Determine the (x, y) coordinate at the center of the cell enclosing the given text.  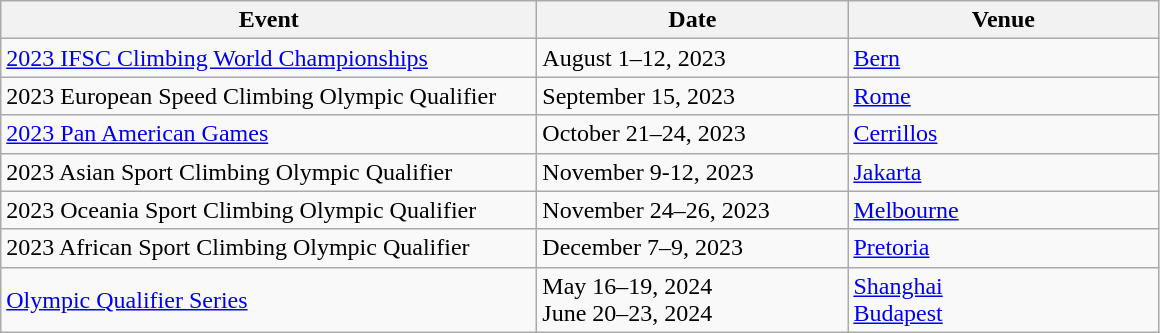
Shanghai Budapest (1004, 300)
November 24–26, 2023 (692, 210)
Rome (1004, 96)
2023 IFSC Climbing World Championships (269, 58)
Olympic Qualifier Series (269, 300)
Pretoria (1004, 248)
May 16–19, 2024June 20–23, 2024 (692, 300)
2023 Pan American Games (269, 134)
Venue (1004, 20)
August 1–12, 2023 (692, 58)
December 7–9, 2023 (692, 248)
2023 African Sport Climbing Olympic Qualifier (269, 248)
October 21–24, 2023 (692, 134)
2023 Oceania Sport Climbing Olympic Qualifier (269, 210)
2023 Asian Sport Climbing Olympic Qualifier (269, 172)
September 15, 2023 (692, 96)
Melbourne (1004, 210)
Date (692, 20)
2023 European Speed Climbing Olympic Qualifier (269, 96)
Jakarta (1004, 172)
Event (269, 20)
Bern (1004, 58)
Cerrillos (1004, 134)
November 9-12, 2023 (692, 172)
